Identify which cell holds the provided text, then report its [x, y] central coordinate. 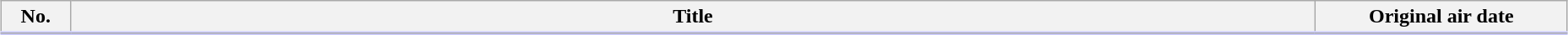
Title [693, 17]
Original air date [1441, 17]
No. [35, 17]
